Extract the [X, Y] coordinate from the center of the cell holding the provided text.  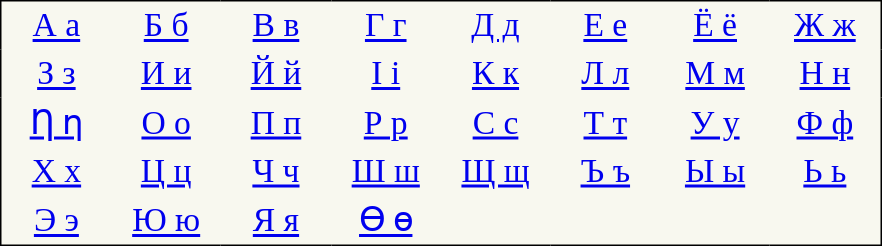
Р р [386, 123]
Д д [496, 26]
Щ щ [496, 171]
Ц ц [166, 171]
Я я [276, 220]
Н н [826, 74]
Ъ ъ [605, 171]
Ѳ ѳ [386, 220]
О о [166, 123]
Б б [166, 26]
І і [386, 74]
Х х [56, 171]
Й й [276, 74]
Ы ы [715, 171]
Э э [56, 220]
Т т [605, 123]
В в [276, 26]
Л л [605, 74]
З з [56, 74]
Ƞ ƞ [56, 123]
К к [496, 74]
У у [715, 123]
Ж ж [826, 26]
Е е [605, 26]
Г г [386, 26]
А а [56, 26]
И и [166, 74]
Ь ь [826, 171]
Ё ё [715, 26]
М м [715, 74]
Ю ю [166, 220]
Ф ф [826, 123]
С с [496, 123]
Ш ш [386, 171]
Ч ч [276, 171]
П п [276, 123]
